Search for the cell housing the specified text and yield its [X, Y] center coordinate. 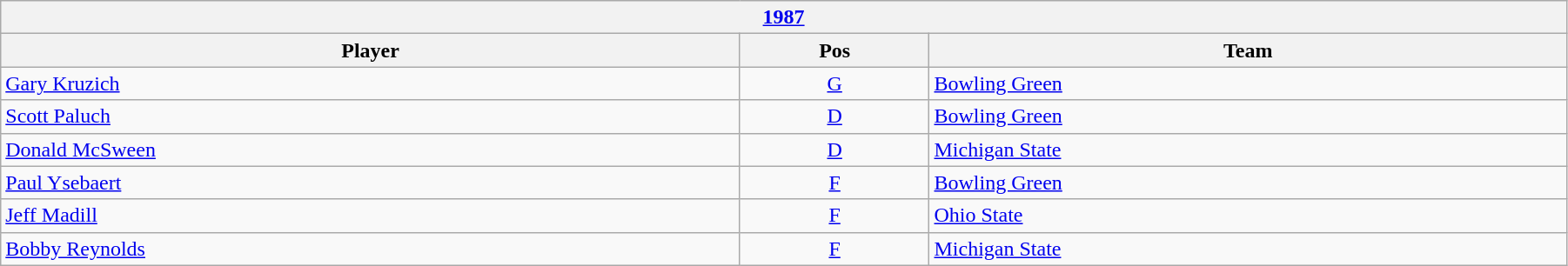
Pos [834, 50]
Player [371, 50]
Bobby Reynolds [371, 249]
1987 [784, 17]
Ohio State [1248, 216]
G [834, 83]
Team [1248, 50]
Donald McSween [371, 150]
Jeff Madill [371, 216]
Paul Ysebaert [371, 183]
Gary Kruzich [371, 83]
Scott Paluch [371, 116]
